For the text-containing cell, return its midpoint in (x, y) coordinate format. 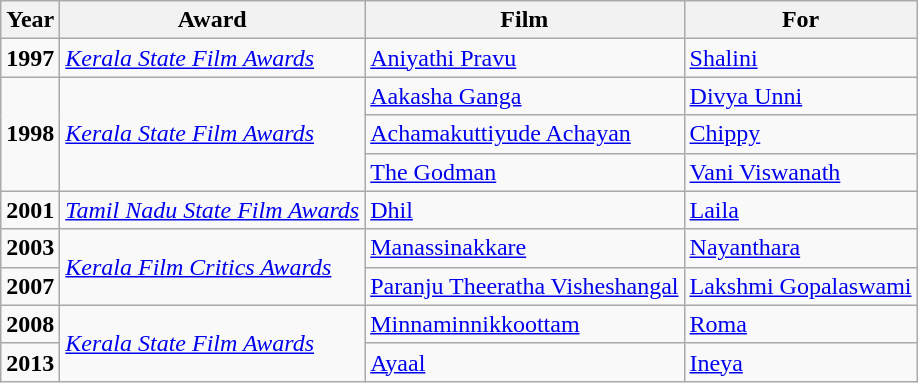
Film (524, 20)
Roma (800, 324)
Divya Unni (800, 96)
2001 (30, 210)
Ayaal (524, 362)
Vani Viswanath (800, 172)
2007 (30, 286)
Lakshmi Gopalaswami (800, 286)
Tamil Nadu State Film Awards (212, 210)
Paranju Theeratha Visheshangal (524, 286)
Dhil (524, 210)
Aniyathi Pravu (524, 58)
Minnaminnikkoottam (524, 324)
1998 (30, 134)
1997 (30, 58)
Award (212, 20)
2003 (30, 248)
The Godman (524, 172)
2008 (30, 324)
Ineya (800, 362)
Laila (800, 210)
Kerala Film Critics Awards (212, 267)
Chippy (800, 134)
Nayanthara (800, 248)
Achamakuttiyude Achayan (524, 134)
2013 (30, 362)
For (800, 20)
Aakasha Ganga (524, 96)
Manassinakkare (524, 248)
Year (30, 20)
Shalini (800, 58)
